Return [X, Y] of the center of cell containing provided text 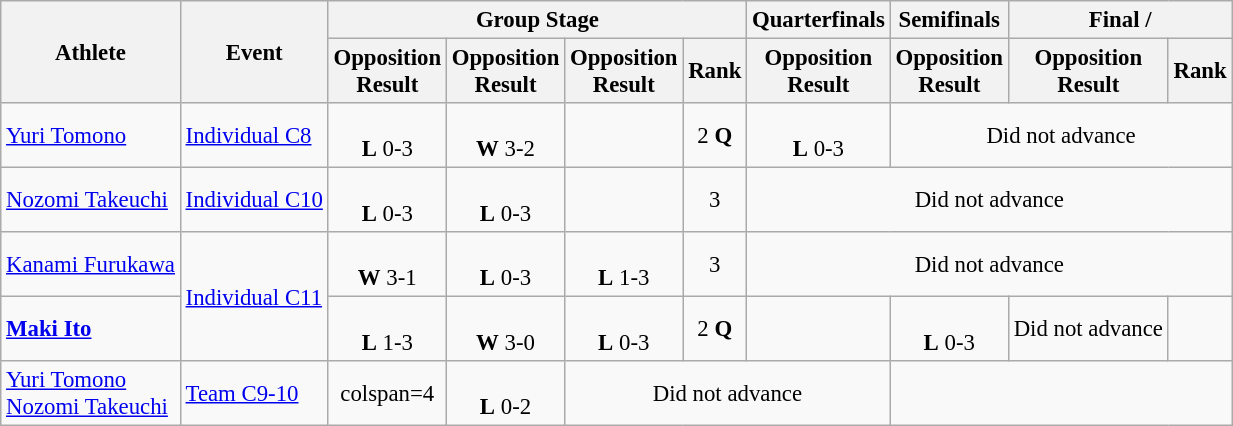
Event [254, 52]
Individual C8 [254, 136]
Individual C11 [254, 296]
Kanami Furukawa [91, 264]
Semifinals [949, 20]
W 3-0 [505, 330]
W 3-2 [505, 136]
W 3-1 [387, 264]
Yuri Tomono [91, 136]
Maki Ito [91, 330]
Group Stage [537, 20]
Nozomi Takeuchi [91, 200]
Final / [1120, 20]
Athlete [91, 52]
Quarterfinals [818, 20]
Individual C10 [254, 200]
